Output the (X, Y) coordinate of the center of the cell containing the given text.  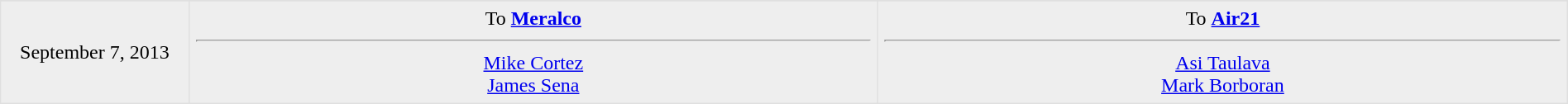
To MeralcoMike Cortez James Sena (533, 52)
To Air21Asi Taulava Mark Borboran (1223, 52)
September 7, 2013 (94, 52)
